Detect which cell encompasses the target text, then output its [X, Y] center coordinate. 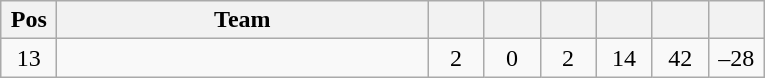
13 [29, 58]
0 [512, 58]
Pos [29, 20]
42 [680, 58]
14 [624, 58]
Team [242, 20]
–28 [736, 58]
